Determine the (x, y) coordinate at the center of the cell enclosing the given text.  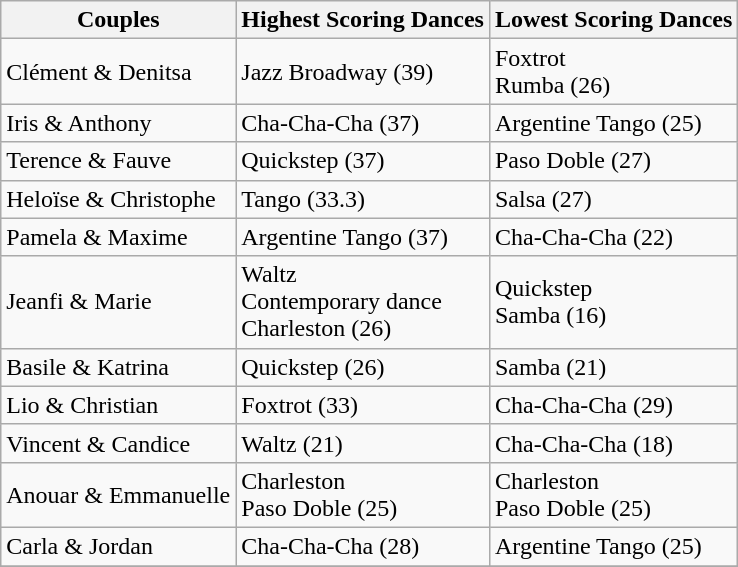
Highest Scoring Dances (363, 20)
Lio & Christian (118, 405)
Jeanfi & Marie (118, 302)
Vincent & Candice (118, 443)
Terence & Fauve (118, 161)
Salsa (27) (613, 199)
Carla & Jordan (118, 546)
Paso Doble (27) (613, 161)
FoxtrotRumba (26) (613, 72)
Clément & Denitsa (118, 72)
Couples (118, 20)
Basile & Katrina (118, 367)
Waltz (21) (363, 443)
Cha-Cha-Cha (29) (613, 405)
Argentine Tango (37) (363, 237)
Cha-Cha-Cha (18) (613, 443)
Pamela & Maxime (118, 237)
Quickstep (37) (363, 161)
Lowest Scoring Dances (613, 20)
Iris & Anthony (118, 123)
Foxtrot (33) (363, 405)
Cha-Cha-Cha (22) (613, 237)
WaltzContemporary danceCharleston (26) (363, 302)
Cha-Cha-Cha (37) (363, 123)
Jazz Broadway (39) (363, 72)
Quickstep (26) (363, 367)
Tango (33.3) (363, 199)
Anouar & Emmanuelle (118, 494)
QuickstepSamba (16) (613, 302)
Heloïse & Christophe (118, 199)
Cha-Cha-Cha (28) (363, 546)
Samba (21) (613, 367)
